Determine the [x, y] coordinate at the center of the cell enclosing the given text.  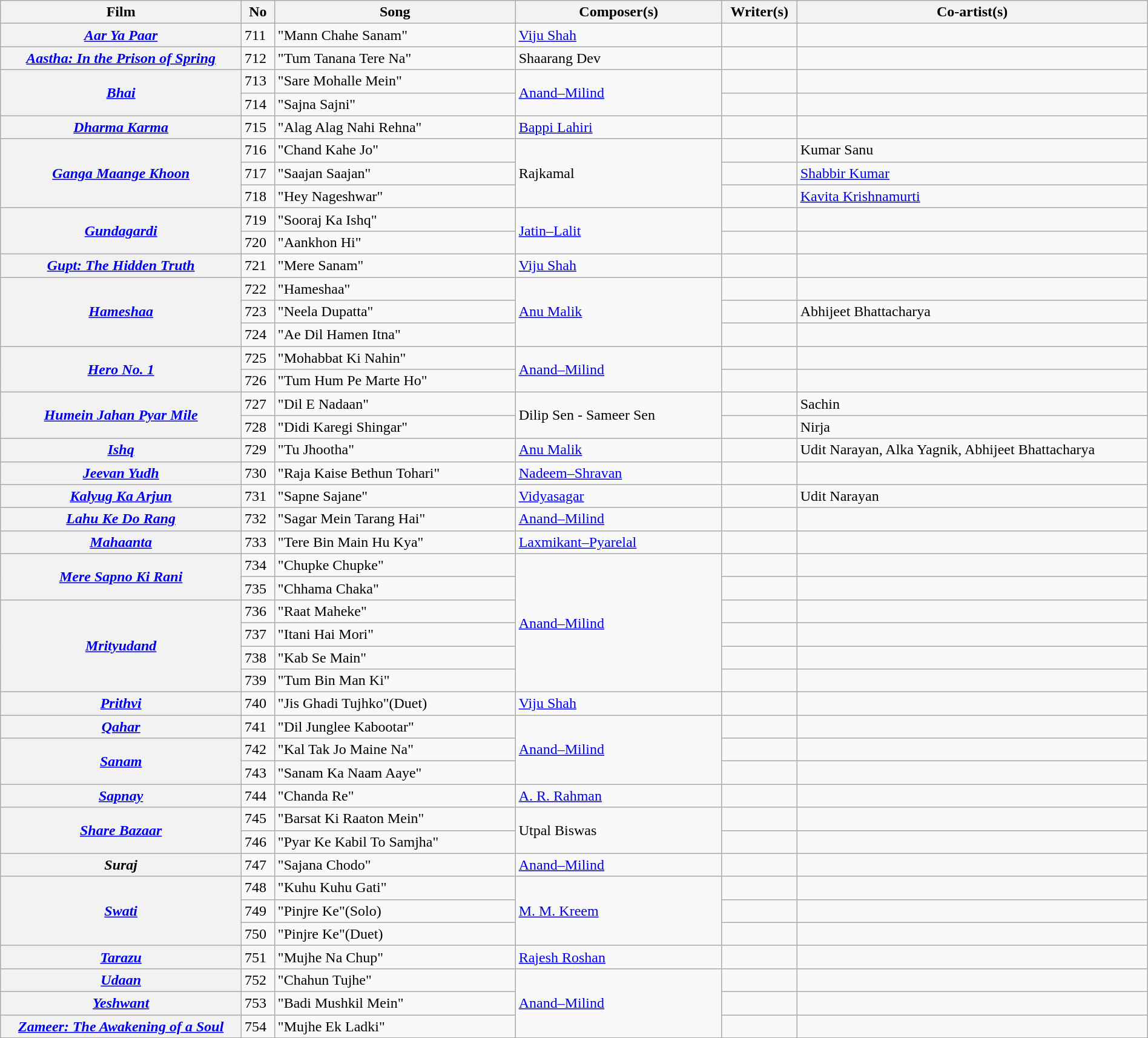
735 [258, 588]
Hero No. 1 [121, 369]
732 [258, 519]
No [258, 12]
Jatin–Lalit [619, 231]
"Tum Hum Pe Marte Ho" [395, 381]
726 [258, 381]
Suraj [121, 865]
"Pyar Ke Kabil To Samjha" [395, 842]
Film [121, 12]
737 [258, 634]
"Mere Sanam" [395, 265]
"Tere Bin Main Hu Kya" [395, 542]
714 [258, 104]
Swati [121, 911]
Dilip Sen - Sameer Sen [619, 415]
Yeshwant [121, 1003]
"Sajna Sajni" [395, 104]
727 [258, 404]
Udit Narayan [972, 496]
"Aankhon Hi" [395, 242]
754 [258, 1026]
"Hameshaa" [395, 289]
Co-artist(s) [972, 12]
747 [258, 865]
"Mujhe Ek Ladki" [395, 1026]
Gundagardi [121, 231]
"Chand Kahe Jo" [395, 150]
"Ae Dil Hamen Itna" [395, 335]
"Kab Se Main" [395, 657]
"Chanda Re" [395, 796]
"Sooraj Ka Ishq" [395, 219]
711 [258, 35]
738 [258, 657]
Aar Ya Paar [121, 35]
Shabbir Kumar [972, 173]
"Mujhe Na Chup" [395, 957]
743 [258, 773]
Writer(s) [759, 12]
733 [258, 542]
734 [258, 565]
Humein Jahan Pyar Mile [121, 415]
748 [258, 888]
"Chupke Chupke" [395, 565]
"Tum Tanana Tere Na" [395, 58]
736 [258, 611]
Rajesh Roshan [619, 957]
Utpal Biswas [619, 830]
Lahu Ke Do Rang [121, 519]
"Pinjre Ke"(Duet) [395, 934]
Mere Sapno Ki Rani [121, 577]
728 [258, 427]
Ishq [121, 450]
Qahar [121, 727]
753 [258, 1003]
"Hey Nageshwar" [395, 196]
724 [258, 335]
Song [395, 12]
750 [258, 934]
Kumar Sanu [972, 150]
"Raja Kaise Bethun Tohari" [395, 473]
"Mohabbat Ki Nahin" [395, 358]
M. M. Kreem [619, 911]
Ganga Maange Khoon [121, 173]
Nadeem–Shravan [619, 473]
729 [258, 450]
723 [258, 312]
741 [258, 727]
"Tum Bin Man Ki" [395, 681]
"Sagar Mein Tarang Hai" [395, 519]
"Kuhu Kuhu Gati" [395, 888]
Aastha: In the Prison of Spring [121, 58]
"Chhama Chaka" [395, 588]
Abhijeet Bhattacharya [972, 312]
740 [258, 704]
"Sapne Sajane" [395, 496]
Laxmikant–Pyarelal [619, 542]
Sapnay [121, 796]
"Raat Maheke" [395, 611]
Tarazu [121, 957]
"Sare Mohalle Mein" [395, 81]
752 [258, 980]
Bappi Lahiri [619, 127]
Zameer: The Awakening of a Soul [121, 1026]
"Badi Mushkil Mein" [395, 1003]
Kalyug Ka Arjun [121, 496]
Share Bazaar [121, 830]
Composer(s) [619, 12]
718 [258, 196]
Prithvi [121, 704]
722 [258, 289]
A. R. Rahman [619, 796]
"Pinjre Ke"(Solo) [395, 911]
"Sanam Ka Naam Aaye" [395, 773]
730 [258, 473]
"Dil E Nadaan" [395, 404]
731 [258, 496]
721 [258, 265]
"Dil Junglee Kabootar" [395, 727]
"Chahun Tujhe" [395, 980]
720 [258, 242]
Jeevan Yudh [121, 473]
751 [258, 957]
"Jis Ghadi Tujhko"(Duet) [395, 704]
716 [258, 150]
Sanam [121, 761]
745 [258, 819]
Mrityudand [121, 646]
"Neela Dupatta" [395, 312]
Udit Narayan, Alka Yagnik, Abhijeet Bhattacharya [972, 450]
"Saajan Saajan" [395, 173]
713 [258, 81]
Vidyasagar [619, 496]
717 [258, 173]
"Mann Chahe Sanam" [395, 35]
Mahaanta [121, 542]
Udaan [121, 980]
739 [258, 681]
712 [258, 58]
"Tu Jhootha" [395, 450]
"Barsat Ki Raaton Mein" [395, 819]
Sachin [972, 404]
746 [258, 842]
"Didi Karegi Shingar" [395, 427]
Dharma Karma [121, 127]
749 [258, 911]
"Itani Hai Mori" [395, 634]
742 [258, 750]
725 [258, 358]
744 [258, 796]
"Alag Alag Nahi Rehna" [395, 127]
Bhai [121, 93]
715 [258, 127]
Rajkamal [619, 173]
"Kal Tak Jo Maine Na" [395, 750]
719 [258, 219]
Kavita Krishnamurti [972, 196]
Gupt: The Hidden Truth [121, 265]
Hameshaa [121, 312]
Shaarang Dev [619, 58]
Nirja [972, 427]
"Sajana Chodo" [395, 865]
